For the text-containing cell, return its midpoint in [X, Y] coordinate format. 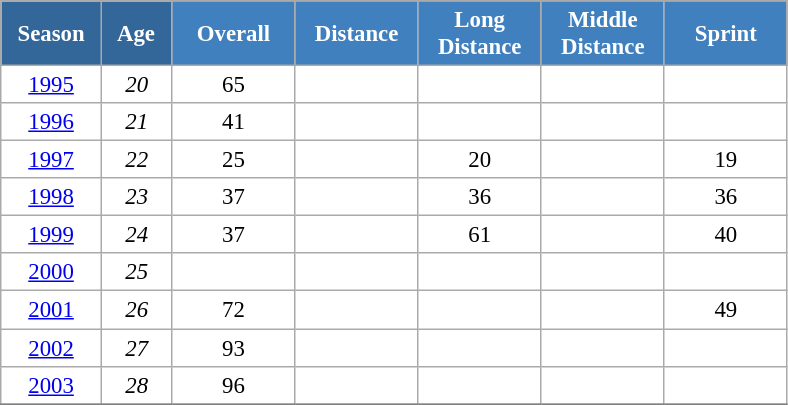
1996 [52, 122]
96 [234, 385]
93 [234, 348]
61 [480, 235]
41 [234, 122]
1997 [52, 160]
2003 [52, 385]
49 [726, 310]
19 [726, 160]
22 [136, 160]
40 [726, 235]
2001 [52, 310]
27 [136, 348]
Middle Distance [602, 34]
26 [136, 310]
Sprint [726, 34]
23 [136, 197]
Distance [356, 34]
2000 [52, 273]
2002 [52, 348]
Season [52, 34]
1999 [52, 235]
1998 [52, 197]
Age [136, 34]
1995 [52, 85]
Overall [234, 34]
24 [136, 235]
65 [234, 85]
Long Distance [480, 34]
21 [136, 122]
28 [136, 385]
72 [234, 310]
